Scan for the cell matching the given text and deliver its [X, Y] coordinate at center. 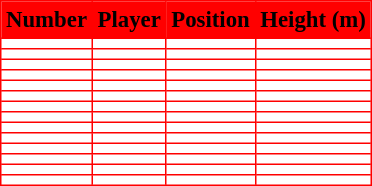
Player [129, 20]
Position [210, 20]
Height (m) [313, 20]
Number [47, 20]
